Return the [X, Y] coordinate for the center point of the cell that contains the specified text.  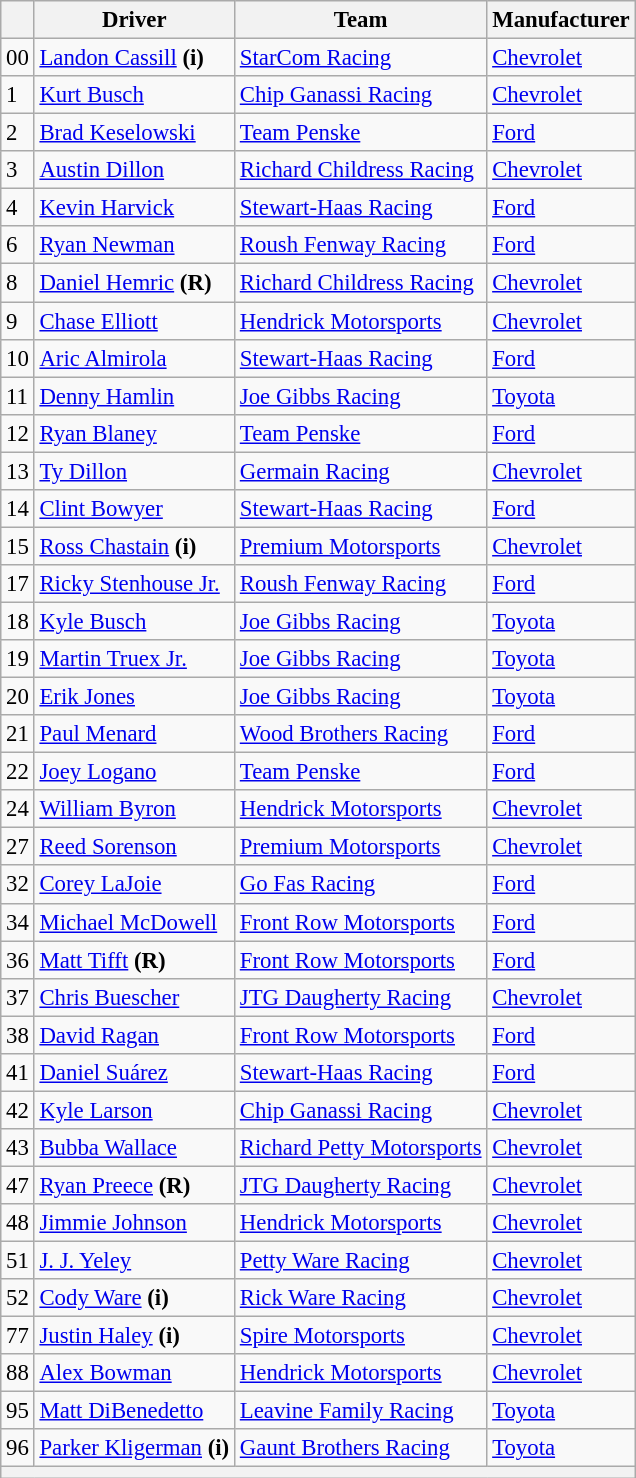
Brad Keselowski [134, 133]
Jimmie Johnson [134, 1223]
Corey LaJoie [134, 885]
Kyle Busch [134, 621]
Ross Chastain (i) [134, 546]
10 [18, 358]
27 [18, 847]
Erik Jones [134, 697]
15 [18, 546]
Gaunt Brothers Racing [361, 1449]
Alex Bowman [134, 1373]
Parker Kligerman (i) [134, 1449]
47 [18, 1185]
1 [18, 95]
Spire Motorsports [361, 1336]
Ty Dillon [134, 471]
22 [18, 772]
36 [18, 960]
Paul Menard [134, 734]
52 [18, 1298]
Matt Tifft (R) [134, 960]
Ryan Blaney [134, 433]
8 [18, 283]
51 [18, 1261]
77 [18, 1336]
96 [18, 1449]
Kurt Busch [134, 95]
2 [18, 133]
38 [18, 1035]
Bubba Wallace [134, 1148]
Leavine Family Racing [361, 1411]
Cody Ware (i) [134, 1298]
42 [18, 1110]
41 [18, 1073]
4 [18, 208]
Germain Racing [361, 471]
David Ragan [134, 1035]
Aric Almirola [134, 358]
Clint Bowyer [134, 509]
11 [18, 396]
34 [18, 922]
Wood Brothers Racing [361, 734]
9 [18, 321]
William Byron [134, 809]
Rick Ware Racing [361, 1298]
J. J. Yeley [134, 1261]
14 [18, 509]
32 [18, 885]
24 [18, 809]
Manufacturer [561, 20]
3 [18, 170]
Matt DiBenedetto [134, 1411]
43 [18, 1148]
Martin Truex Jr. [134, 659]
17 [18, 584]
Michael McDowell [134, 922]
Austin Dillon [134, 170]
6 [18, 245]
Ryan Preece (R) [134, 1185]
Driver [134, 20]
Chase Elliott [134, 321]
Landon Cassill (i) [134, 58]
21 [18, 734]
StarCom Racing [361, 58]
37 [18, 997]
Joey Logano [134, 772]
Kyle Larson [134, 1110]
Kevin Harvick [134, 208]
95 [18, 1411]
Reed Sorenson [134, 847]
Chris Buescher [134, 997]
Denny Hamlin [134, 396]
Justin Haley (i) [134, 1336]
13 [18, 471]
19 [18, 659]
18 [18, 621]
Team [361, 20]
00 [18, 58]
88 [18, 1373]
Ricky Stenhouse Jr. [134, 584]
12 [18, 433]
48 [18, 1223]
Ryan Newman [134, 245]
20 [18, 697]
Daniel Hemric (R) [134, 283]
Petty Ware Racing [361, 1261]
Go Fas Racing [361, 885]
Richard Petty Motorsports [361, 1148]
Daniel Suárez [134, 1073]
